Return the [X, Y] coordinate for the center point of the cell that contains the specified text.  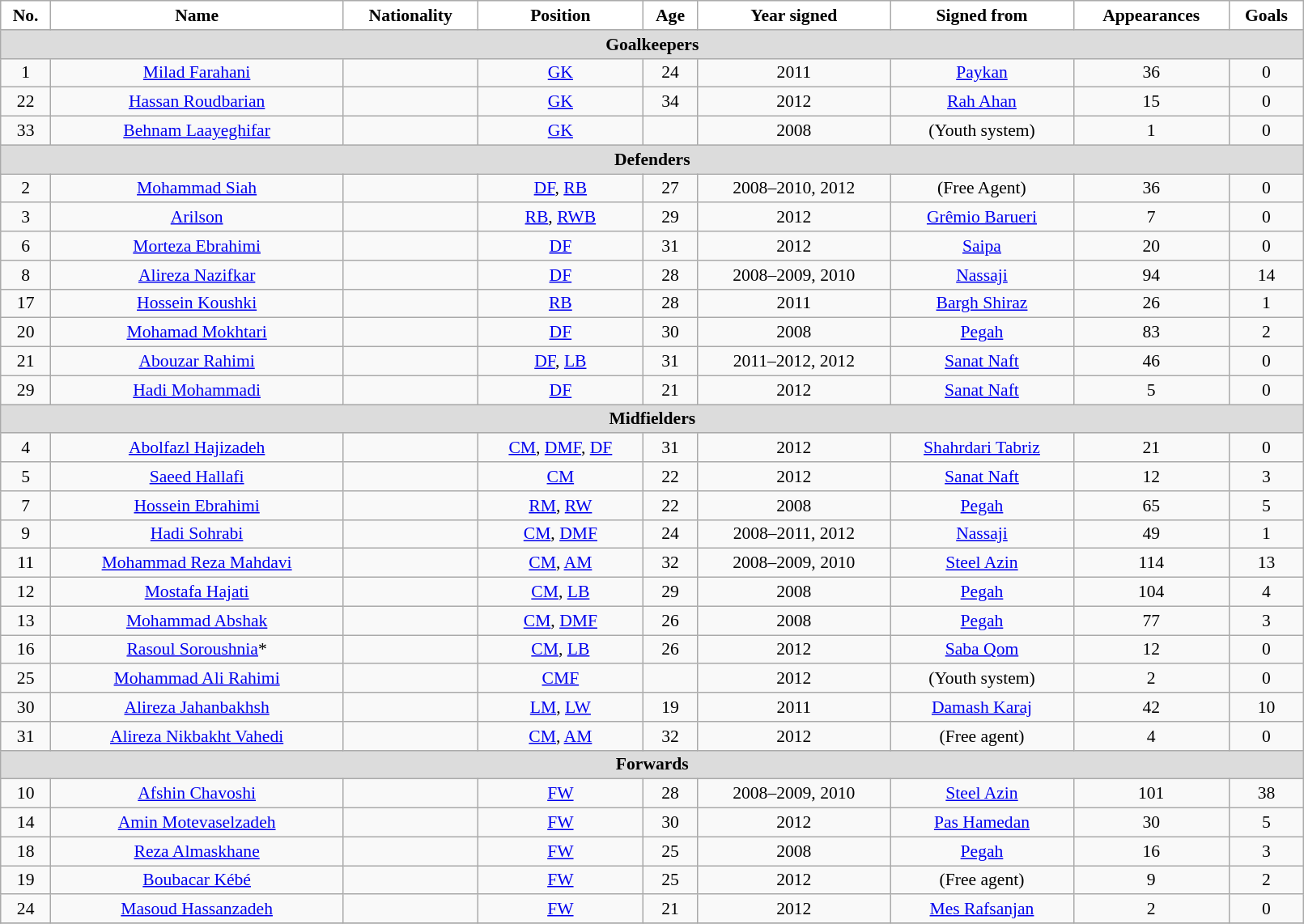
Nationality [411, 15]
Hassan Roudbarian [198, 102]
Alireza Nazifkar [198, 275]
Pas Hamedan [983, 823]
65 [1151, 506]
LM, LW [560, 707]
Saeed Hallafi [198, 477]
2008–2011, 2012 [794, 534]
104 [1151, 592]
RB, RWB [560, 218]
Shahrdari Tabriz [983, 448]
Abouzar Rahimi [198, 362]
Mohamad Mokhtari [198, 333]
Grêmio Barueri [983, 218]
Alireza Nikbakht Vahedi [198, 736]
CM [560, 477]
Goalkeepers [652, 45]
Damash Karaj [983, 707]
83 [1151, 333]
Signed from [983, 15]
Behnam Laayeghifar [198, 131]
CM, DMF, DF [560, 448]
CMF [560, 679]
27 [670, 189]
2008–2010, 2012 [794, 189]
46 [1151, 362]
Boubacar Kébé [198, 880]
Mohammad Reza Mahdavi [198, 563]
No. [26, 15]
Alireza Jahanbakhsh [198, 707]
DF, LB [560, 362]
6 [26, 246]
DF, RB [560, 189]
RM, RW [560, 506]
33 [26, 131]
Age [670, 15]
Morteza Ebrahimi [198, 246]
38 [1266, 794]
Saipa [983, 246]
Abolfazl Hajizadeh [198, 448]
Arilson [198, 218]
Year signed [794, 15]
RB [560, 303]
Paykan [983, 73]
Rah Ahan [983, 102]
Mostafa Hajati [198, 592]
8 [26, 275]
18 [26, 851]
17 [26, 303]
42 [1151, 707]
Position [560, 15]
Appearances [1151, 15]
Rasoul Soroushnia* [198, 650]
Mes Rafsanjan [983, 909]
49 [1151, 534]
Hossein Ebrahimi [198, 506]
101 [1151, 794]
Hossein Koushki [198, 303]
Defenders [652, 159]
Afshin Chavoshi [198, 794]
11 [26, 563]
15 [1151, 102]
(Free Agent) [983, 189]
Milad Farahani [198, 73]
Mohammad Ali Rahimi [198, 679]
Bargh Shiraz [983, 303]
2011–2012, 2012 [794, 362]
77 [1151, 621]
Hadi Sohrabi [198, 534]
114 [1151, 563]
Reza Almaskhane [198, 851]
34 [670, 102]
Hadi Mohammadi [198, 390]
94 [1151, 275]
Masoud Hassanzadeh [198, 909]
Name [198, 15]
Amin Motevaselzadeh [198, 823]
Goals [1266, 15]
Mohammad Abshak [198, 621]
Mohammad Siah [198, 189]
Saba Qom [983, 650]
Midfielders [652, 419]
Forwards [652, 765]
